Extract the (X, Y) coordinate from the center of the cell holding the provided text.  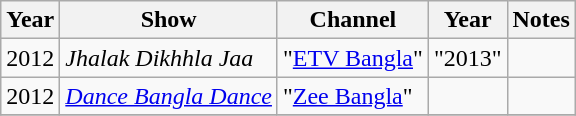
Jhalak Dikhhla Jaa (169, 58)
Show (169, 20)
Channel (352, 20)
"Zee Bangla" (352, 96)
Notes (541, 20)
Dance Bangla Dance (169, 96)
"ETV Bangla" (352, 58)
"2013" (468, 58)
